Return the [X, Y] coordinate for the center point of the cell that contains the specified text.  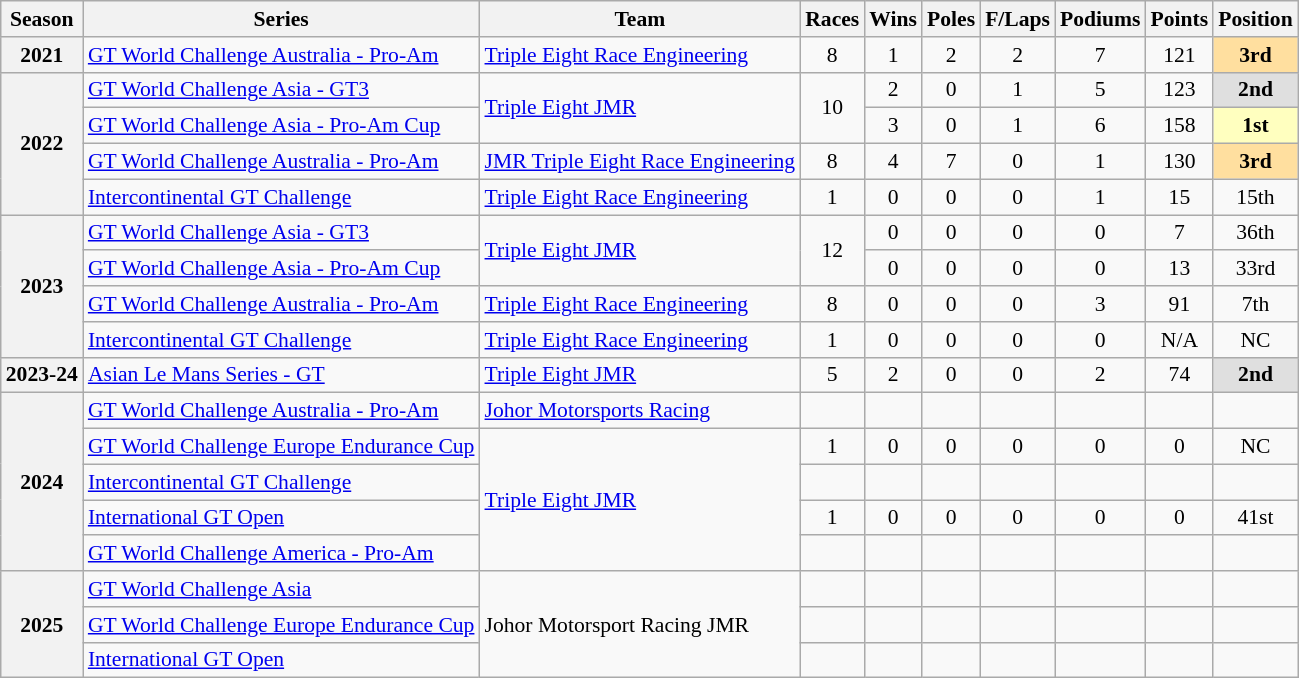
GT World Challenge America - Pro-Am [282, 554]
Team [640, 19]
Wins [893, 19]
4 [893, 162]
Podiums [1100, 19]
GT World Challenge Asia [282, 589]
158 [1180, 126]
74 [1180, 375]
Asian Le Mans Series - GT [282, 375]
33rd [1255, 269]
41st [1255, 518]
Points [1180, 19]
Position [1255, 19]
Series [282, 19]
130 [1180, 162]
123 [1180, 90]
36th [1255, 233]
Season [42, 19]
2024 [42, 482]
2021 [42, 55]
Races [832, 19]
12 [832, 250]
13 [1180, 269]
91 [1180, 304]
Johor Motorsports Racing [640, 411]
15th [1255, 197]
6 [1100, 126]
N/A [1180, 340]
2025 [42, 624]
2023-24 [42, 375]
JMR Triple Eight Race Engineering [640, 162]
7th [1255, 304]
1st [1255, 126]
10 [832, 108]
Poles [951, 19]
15 [1180, 197]
Johor Motorsport Racing JMR [640, 624]
2022 [42, 143]
121 [1180, 55]
2023 [42, 286]
F/Laps [1018, 19]
